Provide the (x, y) coordinate of the cell's center where the given text is located.  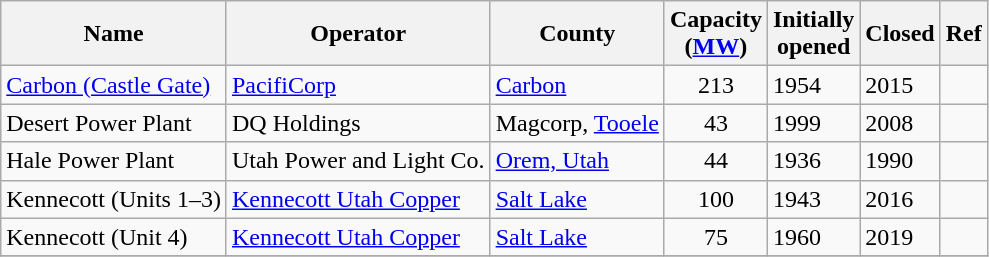
Hale Power Plant (114, 161)
Initiallyopened (813, 34)
Capacity(MW) (716, 34)
44 (716, 161)
2016 (900, 199)
100 (716, 199)
1954 (813, 85)
Orem, Utah (577, 161)
2008 (900, 123)
Desert Power Plant (114, 123)
1999 (813, 123)
1943 (813, 199)
County (577, 34)
Magcorp, Tooele (577, 123)
Carbon (Castle Gate) (114, 85)
Kennecott (Unit 4) (114, 237)
1960 (813, 237)
2015 (900, 85)
2019 (900, 237)
Operator (358, 34)
1936 (813, 161)
Kennecott (Units 1–3) (114, 199)
213 (716, 85)
Closed (900, 34)
75 (716, 237)
Ref (964, 34)
43 (716, 123)
Name (114, 34)
PacifiCorp (358, 85)
1990 (900, 161)
DQ Holdings (358, 123)
Carbon (577, 85)
Utah Power and Light Co. (358, 161)
